From the cell containing the given text, extract its center point as (X, Y) coordinate. 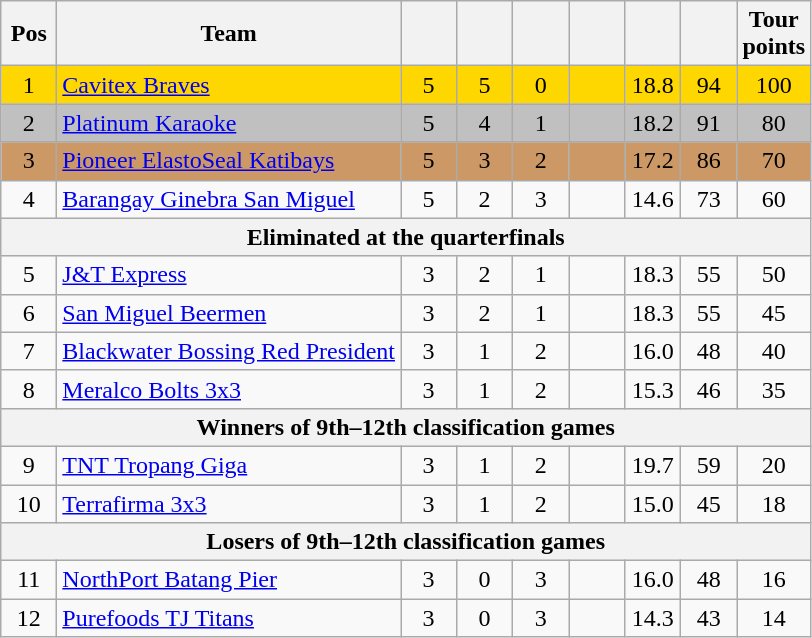
35 (774, 389)
91 (709, 123)
100 (774, 85)
46 (709, 389)
43 (709, 618)
40 (774, 351)
Winners of 9th–12th classification games (406, 427)
80 (774, 123)
19.7 (653, 465)
17.2 (653, 161)
18.8 (653, 85)
12 (29, 618)
Barangay Ginebra San Miguel (229, 199)
50 (774, 275)
Pos (29, 34)
NorthPort Batang Pier (229, 580)
Platinum Karaoke (229, 123)
16 (774, 580)
86 (709, 161)
9 (29, 465)
70 (774, 161)
73 (709, 199)
14.6 (653, 199)
Blackwater Bossing Red President (229, 351)
Terrafirma 3x3 (229, 503)
J&T Express (229, 275)
20 (774, 465)
14.3 (653, 618)
15.3 (653, 389)
8 (29, 389)
11 (29, 580)
6 (29, 313)
7 (29, 351)
Losers of 9th–12th classification games (406, 542)
18 (774, 503)
18.2 (653, 123)
Team (229, 34)
Pioneer ElastoSeal Katibays (229, 161)
Meralco Bolts 3x3 (229, 389)
94 (709, 85)
Cavitex Braves (229, 85)
14 (774, 618)
Purefoods TJ Titans (229, 618)
15.0 (653, 503)
10 (29, 503)
San Miguel Beermen (229, 313)
Tour points (774, 34)
59 (709, 465)
Eliminated at the quarterfinals (406, 237)
60 (774, 199)
TNT Tropang Giga (229, 465)
